Scan for the cell matching the given text and deliver its (X, Y) coordinate at center. 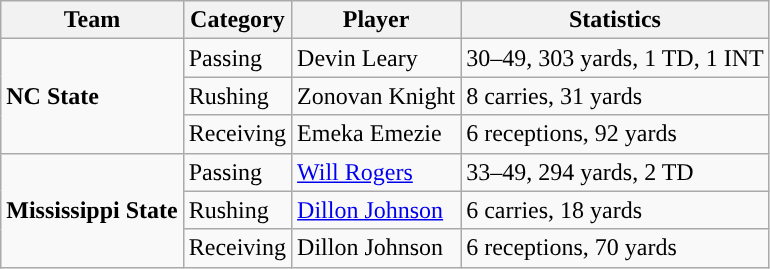
Statistics (616, 20)
Category (237, 20)
6 receptions, 70 yards (616, 248)
33–49, 294 yards, 2 TD (616, 172)
Will Rogers (376, 172)
6 receptions, 92 yards (616, 134)
6 carries, 18 yards (616, 210)
Team (92, 20)
Player (376, 20)
Mississippi State (92, 210)
8 carries, 31 yards (616, 96)
NC State (92, 96)
30–49, 303 yards, 1 TD, 1 INT (616, 58)
Emeka Emezie (376, 134)
Devin Leary (376, 58)
Zonovan Knight (376, 96)
